Extract the [x, y] coordinate from the center of the cell holding the provided text.  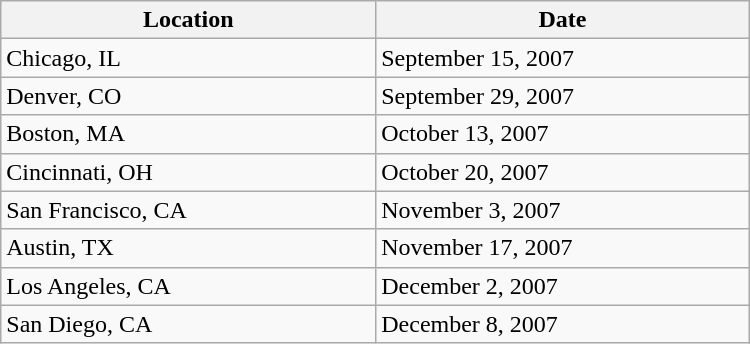
Chicago, IL [188, 58]
Boston, MA [188, 134]
San Diego, CA [188, 324]
October 13, 2007 [563, 134]
Date [563, 20]
Cincinnati, OH [188, 172]
San Francisco, CA [188, 210]
Austin, TX [188, 248]
December 8, 2007 [563, 324]
October 20, 2007 [563, 172]
Denver, CO [188, 96]
September 15, 2007 [563, 58]
November 3, 2007 [563, 210]
September 29, 2007 [563, 96]
December 2, 2007 [563, 286]
Los Angeles, CA [188, 286]
Location [188, 20]
November 17, 2007 [563, 248]
